Locate the cell with the specified text and output its (X, Y) center coordinate. 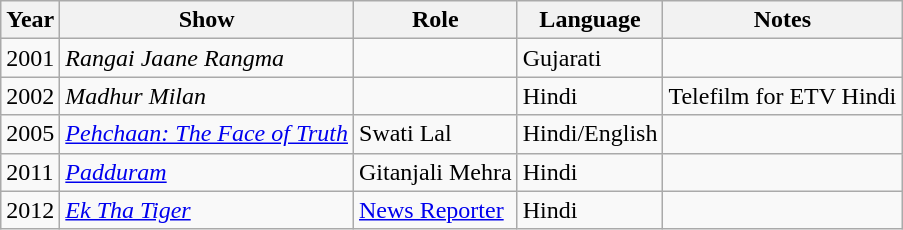
Notes (782, 20)
2001 (30, 58)
Show (207, 20)
2012 (30, 210)
Language (590, 20)
Pehchaan: The Face of Truth (207, 134)
Rangai Jaane Rangma (207, 58)
Role (436, 20)
Hindi/English (590, 134)
2002 (30, 96)
2005 (30, 134)
News Reporter (436, 210)
2011 (30, 172)
Madhur Milan (207, 96)
Gujarati (590, 58)
Swati Lal (436, 134)
Ek Tha Tiger (207, 210)
Year (30, 20)
Padduram (207, 172)
Gitanjali Mehra (436, 172)
Telefilm for ETV Hindi (782, 96)
